Output the [x, y] coordinate of the center of the cell containing the given text.  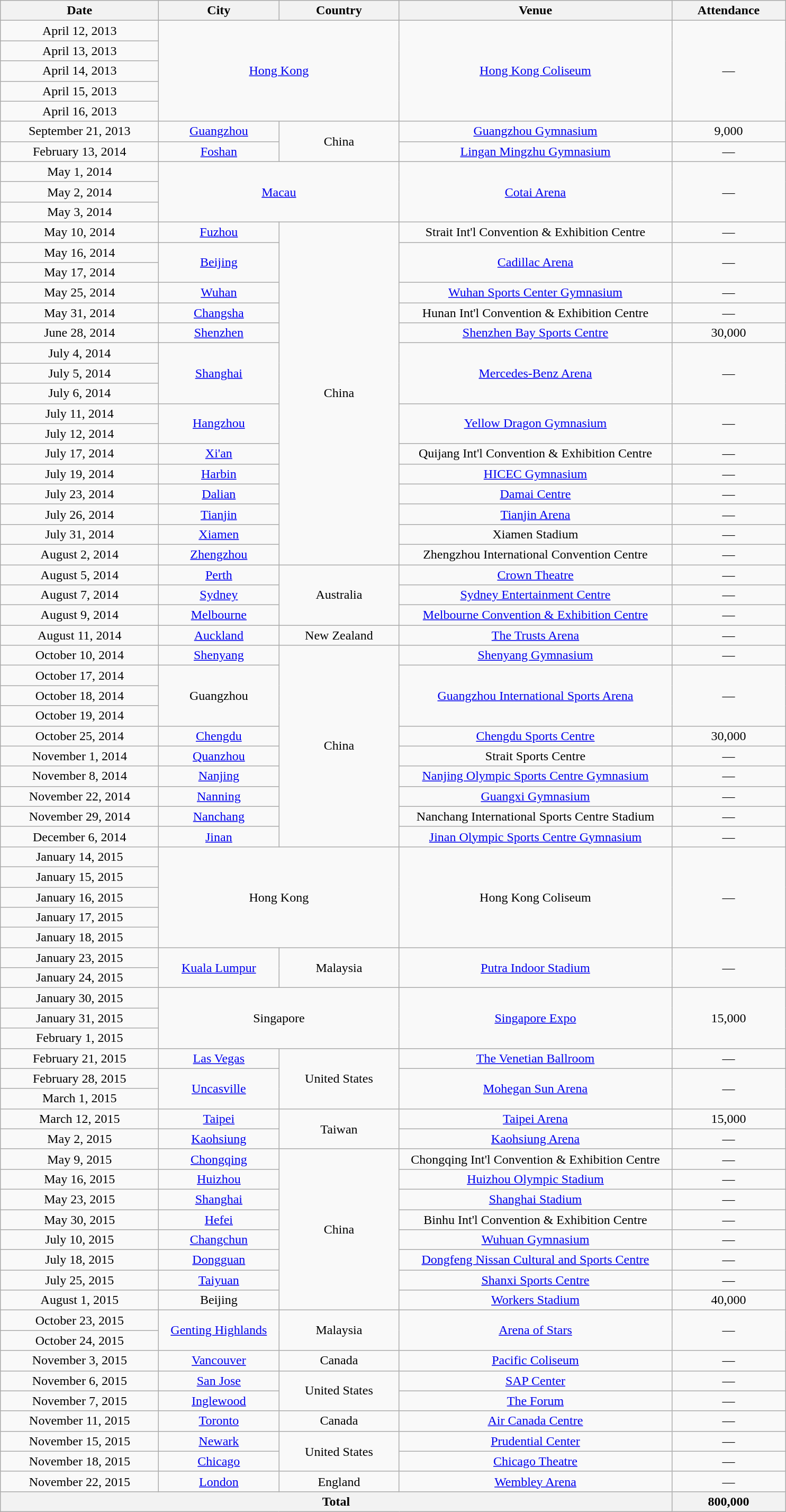
Quijang Int'l Convention & Exhibition Centre [536, 454]
May 17, 2014 [79, 273]
Zhengzhou International Convention Centre [536, 554]
November 1, 2014 [79, 756]
Guangzhou International Sports Arena [536, 696]
Hefei [219, 1219]
Huizhou [219, 1179]
April 12, 2013 [79, 31]
Xiamen Stadium [536, 534]
Cadillac Arena [536, 263]
Changchun [219, 1240]
Chicago Theatre [536, 1461]
Changsha [219, 313]
Inglewood [219, 1401]
Shenyang [219, 655]
Taipei [219, 1119]
April 16, 2013 [79, 111]
Nanchang International Sports Centre Stadium [536, 816]
May 10, 2014 [79, 232]
Mercedes-Benz Arena [536, 373]
Taiyuan [219, 1280]
Nanjing Olympic Sports Centre Gymnasium [536, 776]
The Forum [536, 1401]
November 22, 2014 [79, 796]
March 1, 2015 [79, 1099]
Guangxi Gymnasium [536, 796]
The Trusts Arena [536, 635]
October 24, 2015 [79, 1340]
September 21, 2013 [79, 131]
August 2, 2014 [79, 554]
Sydney [219, 595]
January 14, 2015 [79, 857]
Melbourne [219, 615]
May 31, 2014 [79, 313]
Venue [536, 11]
July 11, 2014 [79, 413]
March 12, 2015 [79, 1119]
July 17, 2014 [79, 454]
Shenzhen [219, 333]
May 2, 2014 [79, 192]
Jinan Olympic Sports Centre Gymnasium [536, 836]
New Zealand [339, 635]
Country [339, 11]
Harbin [219, 474]
England [339, 1481]
San Jose [219, 1381]
Taiwan [339, 1129]
Singapore Expo [536, 1018]
July 5, 2014 [79, 373]
May 1, 2014 [79, 172]
November 11, 2015 [79, 1421]
Xiamen [219, 534]
Prudential Center [536, 1441]
Macau [279, 192]
Total [336, 1501]
Binhu Int'l Convention & Exhibition Centre [536, 1219]
Damai Centre [536, 494]
Workers Stadium [536, 1300]
Kaohsiung Arena [536, 1139]
Melbourne Convention & Exhibition Centre [536, 615]
November 3, 2015 [79, 1361]
January 24, 2015 [79, 978]
Fuzhou [219, 232]
April 13, 2013 [79, 51]
November 29, 2014 [79, 816]
May 16, 2015 [79, 1179]
Wuhuan Gymnasium [536, 1240]
Las Vegas [219, 1058]
Crown Theatre [536, 574]
Attendance [728, 11]
Guangzhou Gymnasium [536, 131]
October 10, 2014 [79, 655]
Shanghai Stadium [536, 1199]
July 26, 2014 [79, 514]
Arena of Stars [536, 1330]
October 19, 2014 [79, 716]
Chongqing Int'l Convention & Exhibition Centre [536, 1159]
August 9, 2014 [79, 615]
Date [79, 11]
Sydney Entertainment Centre [536, 595]
April 15, 2013 [79, 91]
Newark [219, 1441]
Kaohsiung [219, 1139]
Tianjin Arena [536, 514]
October 18, 2014 [79, 696]
Tianjin [219, 514]
November 7, 2015 [79, 1401]
May 16, 2014 [79, 253]
Wuhan Sports Center Gymnasium [536, 293]
November 6, 2015 [79, 1381]
July 19, 2014 [79, 474]
Uncasville [219, 1088]
November 8, 2014 [79, 776]
Cotai Arena [536, 192]
Air Canada Centre [536, 1421]
August 5, 2014 [79, 574]
February 21, 2015 [79, 1058]
May 30, 2015 [79, 1219]
Chicago [219, 1461]
August 11, 2014 [79, 635]
October 17, 2014 [79, 676]
August 7, 2014 [79, 595]
Dongguan [219, 1260]
November 15, 2015 [79, 1441]
Zhengzhou [219, 554]
November 18, 2015 [79, 1461]
January 31, 2015 [79, 1018]
Shenyang Gymnasium [536, 655]
Australia [339, 595]
9,000 [728, 131]
Chengdu [219, 736]
May 2, 2015 [79, 1139]
Dalian [219, 494]
Jinan [219, 836]
800,000 [728, 1501]
January 18, 2015 [79, 938]
Huizhou Olympic Stadium [536, 1179]
November 22, 2015 [79, 1481]
Taipei Arena [536, 1119]
June 28, 2014 [79, 333]
December 6, 2014 [79, 836]
Dongfeng Nissan Cultural and Sports Centre [536, 1260]
Yellow Dragon Gymnasium [536, 424]
Hunan Int'l Convention & Exhibition Centre [536, 313]
January 15, 2015 [79, 877]
Wembley Arena [536, 1481]
February 1, 2015 [79, 1038]
October 23, 2015 [79, 1320]
February 28, 2015 [79, 1078]
Strait Sports Centre [536, 756]
Foshan [219, 151]
Lingan Mingzhu Gymnasium [536, 151]
January 17, 2015 [79, 917]
Chongqing [219, 1159]
Shenzhen Bay Sports Centre [536, 333]
Vancouver [219, 1361]
July 31, 2014 [79, 534]
Quanzhou [219, 756]
Nanning [219, 796]
April 14, 2013 [79, 71]
July 4, 2014 [79, 353]
Singapore [279, 1018]
Perth [219, 574]
July 6, 2014 [79, 393]
July 25, 2015 [79, 1280]
40,000 [728, 1300]
HICEC Gymnasium [536, 474]
July 12, 2014 [79, 434]
The Venetian Ballroom [536, 1058]
Putra Indoor Stadium [536, 968]
Toronto [219, 1421]
Pacific Coliseum [536, 1361]
January 23, 2015 [79, 958]
February 13, 2014 [79, 151]
January 16, 2015 [79, 897]
Mohegan Sun Arena [536, 1088]
May 23, 2015 [79, 1199]
Xi'an [219, 454]
July 10, 2015 [79, 1240]
Hangzhou [219, 424]
Genting Highlands [219, 1330]
July 23, 2014 [79, 494]
London [219, 1481]
July 18, 2015 [79, 1260]
January 30, 2015 [79, 998]
Wuhan [219, 293]
Nanchang [219, 816]
October 25, 2014 [79, 736]
Strait Int'l Convention & Exhibition Centre [536, 232]
Nanjing [219, 776]
May 25, 2014 [79, 293]
City [219, 11]
SAP Center [536, 1381]
May 9, 2015 [79, 1159]
Shanxi Sports Centre [536, 1280]
Auckland [219, 635]
May 3, 2014 [79, 212]
Kuala Lumpur [219, 968]
August 1, 2015 [79, 1300]
Chengdu Sports Centre [536, 736]
